Provide the (x, y) coordinate of the cell's center where the given text is located.  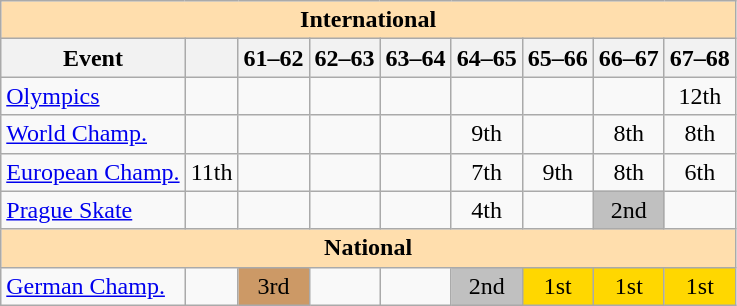
65–66 (558, 58)
63–64 (416, 58)
4th (486, 210)
66–67 (628, 58)
World Champ. (93, 134)
67–68 (700, 58)
Olympics (93, 96)
7th (486, 172)
12th (700, 96)
6th (700, 172)
National (368, 248)
62–63 (344, 58)
Prague Skate (93, 210)
European Champ. (93, 172)
11th (212, 172)
International (368, 20)
64–65 (486, 58)
3rd (274, 286)
German Champ. (93, 286)
61–62 (274, 58)
Event (93, 58)
